Extract the (x, y) coordinate from the center of the cell holding the provided text.  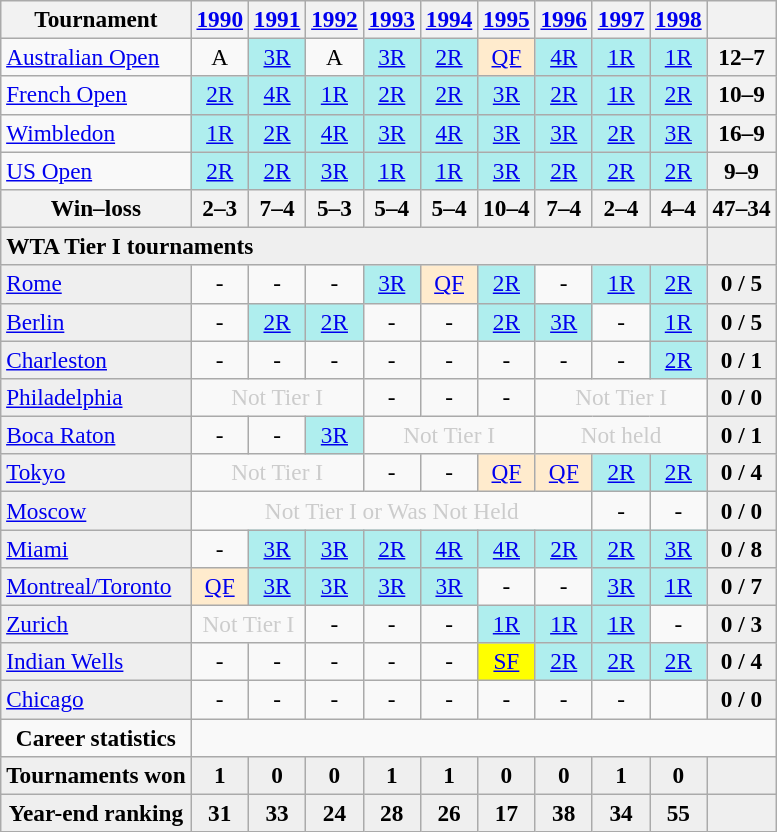
1992 (334, 19)
US Open (96, 170)
Indian Wells (96, 662)
Tournaments won (96, 775)
Zurich (96, 624)
WTA Tier I tournaments (354, 246)
Year-end ranking (96, 813)
Tournament (96, 19)
47–34 (742, 208)
1998 (678, 19)
34 (620, 813)
Charleston (96, 359)
12–7 (742, 57)
5–3 (334, 208)
31 (220, 813)
1993 (392, 19)
Australian Open (96, 57)
SF (506, 662)
Berlin (96, 322)
Montreal/Toronto (96, 586)
Miami (96, 548)
38 (564, 813)
Rome (96, 284)
1994 (448, 19)
Win–loss (96, 208)
24 (334, 813)
0 / 8 (742, 548)
Philadelphia (96, 397)
26 (448, 813)
Career statistics (96, 737)
Chicago (96, 699)
Not Tier I or Was Not Held (392, 510)
17 (506, 813)
55 (678, 813)
2–3 (220, 208)
10–4 (506, 208)
16–9 (742, 133)
2–4 (620, 208)
Tokyo (96, 473)
Moscow (96, 510)
1990 (220, 19)
28 (392, 813)
10–9 (742, 95)
1995 (506, 19)
Wimbledon (96, 133)
1996 (564, 19)
1991 (276, 19)
Not held (621, 435)
9–9 (742, 170)
0 / 7 (742, 586)
33 (276, 813)
Boca Raton (96, 435)
4–4 (678, 208)
1997 (620, 19)
French Open (96, 95)
0 / 3 (742, 624)
